From the cell containing the given text, extract its center point as (X, Y) coordinate. 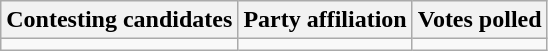
Party affiliation (325, 20)
Contesting candidates (120, 20)
Votes polled (480, 20)
